Identify which cell holds the provided text, then report its [X, Y] central coordinate. 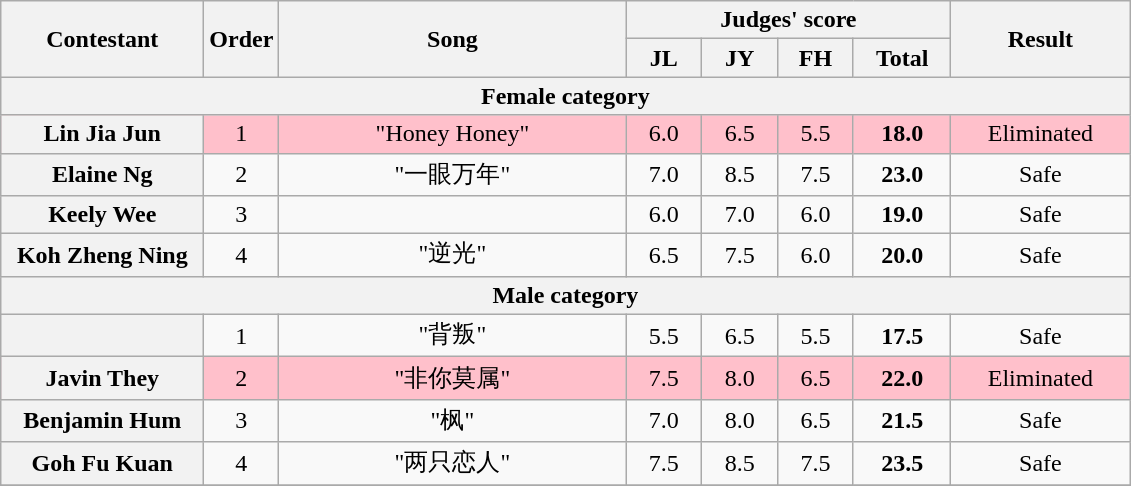
18.0 [902, 134]
JY [740, 58]
Order [242, 39]
Koh Zheng Ning [102, 256]
JL [664, 58]
22.0 [902, 378]
FH [816, 58]
23.0 [902, 174]
21.5 [902, 420]
"枫" [452, 420]
Male category [566, 295]
Song [452, 39]
Female category [566, 96]
"背叛" [452, 336]
Keely Wee [102, 215]
23.5 [902, 464]
Javin They [102, 378]
Result [1040, 39]
Elaine Ng [102, 174]
"一眼万年" [452, 174]
19.0 [902, 215]
20.0 [902, 256]
"逆光" [452, 256]
Lin Jia Jun [102, 134]
"非你莫属" [452, 378]
Goh Fu Kuan [102, 464]
Judges' score [788, 20]
17.5 [902, 336]
Contestant [102, 39]
Total [902, 58]
"Honey Honey" [452, 134]
Benjamin Hum [102, 420]
"两只恋人" [452, 464]
